Output the (X, Y) coordinate of the center of the cell containing the given text.  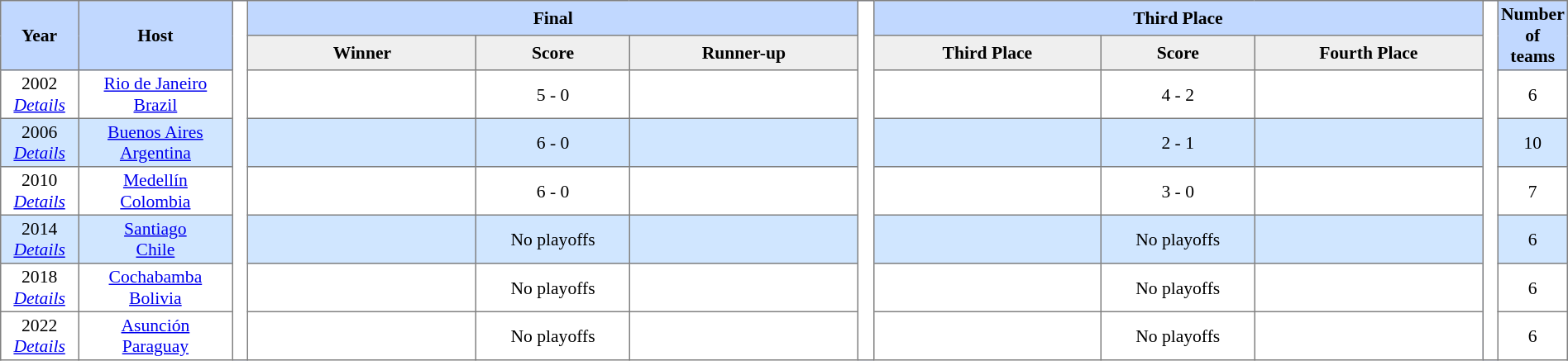
Runner-up (743, 53)
3 - 0 (1178, 191)
Winner (362, 53)
2014Details (40, 239)
7 (1532, 191)
10 (1532, 142)
Year (40, 36)
2006Details (40, 142)
2018Details (40, 287)
SantiagoChile (155, 239)
AsunciónParaguay (155, 335)
2010Details (40, 191)
2022Details (40, 335)
CochabambaBolivia (155, 287)
Final (553, 18)
Host (155, 36)
4 - 2 (1178, 94)
Rio de JaneiroBrazil (155, 94)
MedellínColombia (155, 191)
Buenos AiresArgentina (155, 142)
5 - 0 (552, 94)
Fourth Place (1369, 53)
2002Details (40, 94)
Number of teams (1532, 36)
2 - 1 (1178, 142)
